Capture the cell that displays the provided text and extract its (x, y) central coordinate. 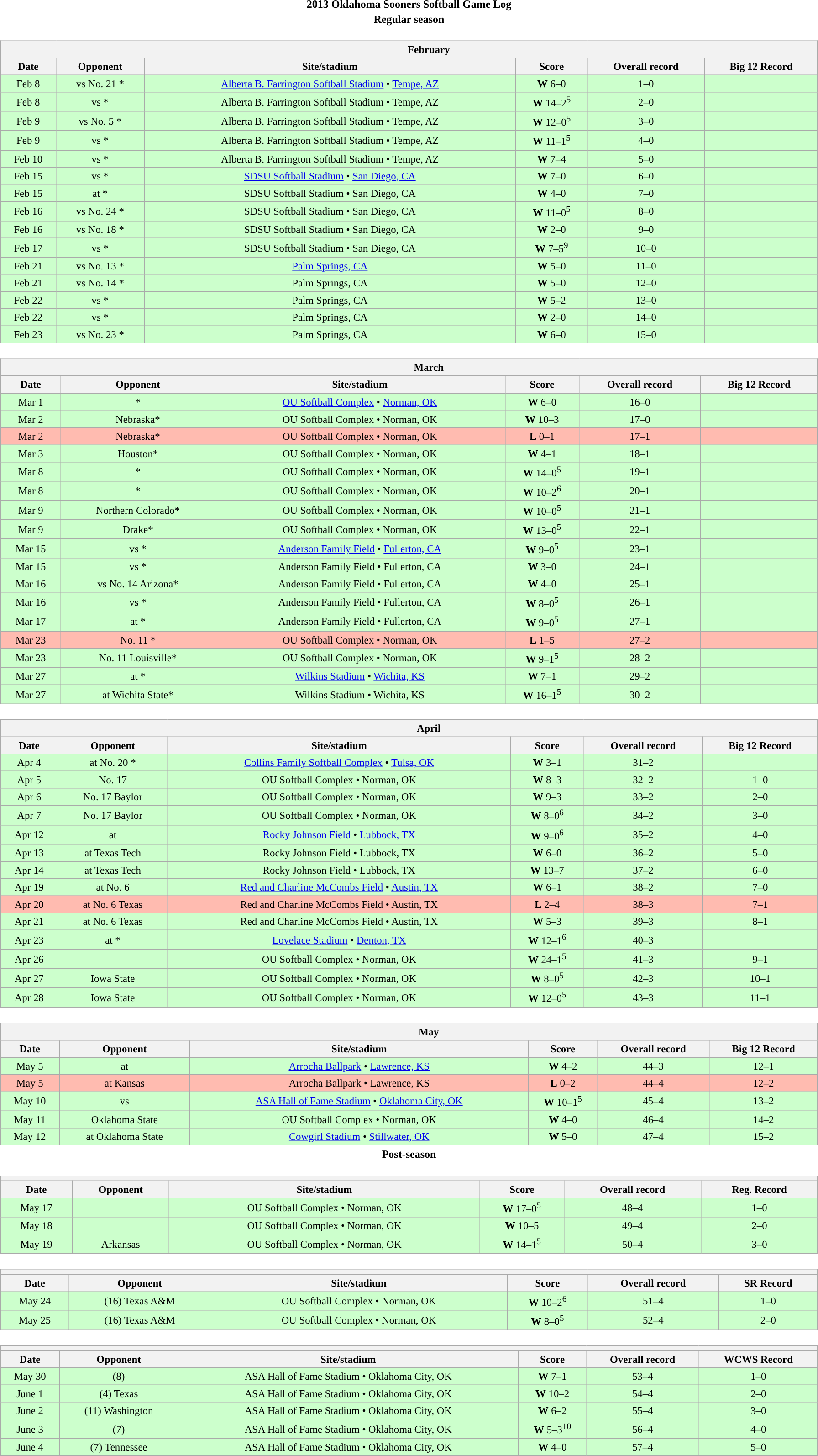
W 10–2 (552, 1393)
Feb 17 (28, 248)
25–1 (640, 584)
Apr 6 (29, 797)
15–2 (763, 1137)
54–4 (643, 1393)
L 0–1 (542, 436)
44–3 (653, 1066)
52–4 (653, 1320)
Apr 13 (29, 853)
9–1 (760, 959)
W 11–05 (551, 211)
Drake* (138, 529)
May 18 (37, 1226)
Apr 7 (29, 815)
Apr 4 (29, 763)
8–1 (760, 922)
Lovelace Stadium • Denton, TX (339, 939)
(7) Tennessee (119, 1447)
W 3–0 (542, 567)
Apr 23 (29, 939)
June 2 (30, 1411)
31–2 (644, 763)
12–1 (763, 1066)
Collins Family Softball Complex • Tulsa, OK (339, 763)
vs No. 14 * (100, 283)
7–1 (760, 904)
19–1 (640, 471)
18–1 (640, 454)
W 10–05 (542, 510)
W 9–06 (547, 834)
W 13–7 (547, 870)
Apr 5 (29, 780)
March (409, 368)
53–4 (643, 1377)
(8) (119, 1377)
W 13–05 (542, 529)
38–2 (644, 887)
49–4 (632, 1226)
11–1 (760, 997)
February (409, 49)
41–3 (644, 959)
37–2 (644, 870)
Apr 19 (29, 887)
44–4 (653, 1083)
May 25 (35, 1320)
33–2 (644, 797)
22–1 (640, 529)
W 11–15 (551, 140)
9–0 (646, 230)
May 10 (30, 1101)
W 16–15 (542, 694)
46–4 (653, 1119)
vs No. 5 * (100, 121)
47–4 (653, 1137)
No. 17 (113, 780)
27–1 (640, 622)
L 1–5 (542, 640)
36–2 (644, 853)
SR Record (768, 1283)
May 19 (37, 1244)
vs No. 24 * (100, 211)
10–0 (646, 248)
56–4 (643, 1429)
48–4 (632, 1208)
11–0 (646, 266)
Cowgirl Stadium • Stillwater, OK (359, 1137)
May 11 (30, 1119)
vs (125, 1101)
W 14–25 (551, 102)
Oklahoma State (125, 1119)
W 3–1 (547, 763)
W 4–1 (542, 454)
16–0 (640, 402)
10–1 (760, 978)
at No. 20 * (113, 763)
Apr 28 (29, 997)
43–3 (644, 997)
14–2 (763, 1119)
W 5–2 (551, 301)
May (409, 1032)
No. 11 Louisville* (138, 658)
vs No. 18 * (100, 230)
at Oklahoma State (125, 1137)
Mar 17 (31, 622)
W 7–59 (551, 248)
W 6–2 (552, 1411)
Reg. Record (760, 1189)
Apr 14 (29, 870)
Arkansas (121, 1244)
55–4 (643, 1411)
Northern Colorado* (138, 510)
13–2 (763, 1101)
Apr 12 (29, 834)
21–1 (640, 510)
Apr 26 (29, 959)
W 8–3 (547, 780)
24–1 (640, 567)
Apr 27 (29, 978)
vs No. 13 * (100, 266)
vs No. 23 * (100, 335)
38–3 (644, 904)
W 5–3 (547, 922)
20–1 (640, 491)
at Kansas (125, 1083)
May 12 (30, 1137)
29–2 (640, 676)
W 17–05 (522, 1208)
50–4 (632, 1244)
May 17 (37, 1208)
WCWS Record (758, 1359)
W 7–0 (551, 176)
W 7–4 (551, 159)
W 8–06 (547, 815)
April (409, 728)
at No. 6 (113, 887)
W 12–16 (547, 939)
12–2 (763, 1083)
12–0 (646, 283)
17–1 (640, 436)
35–2 (644, 834)
L 0–2 (563, 1083)
51–4 (653, 1301)
No. 11 * (138, 640)
June 3 (30, 1429)
26–1 (640, 602)
45–4 (653, 1101)
June 4 (30, 1447)
W 4–2 (563, 1066)
Apr 21 (29, 922)
Feb 23 (28, 335)
Feb 10 (28, 159)
(11) Washington (119, 1411)
57–4 (643, 1447)
Apr 20 (29, 904)
(7) (119, 1429)
W 14–05 (542, 471)
42–3 (644, 978)
W 5–310 (552, 1429)
W 9–3 (547, 797)
28–2 (640, 658)
32–2 (644, 780)
Mar 3 (31, 454)
W 14–15 (522, 1244)
23–1 (640, 549)
W 10–5 (522, 1226)
Mar 1 (31, 402)
May 30 (30, 1377)
June 1 (30, 1393)
27–2 (640, 640)
14–0 (646, 317)
34–2 (644, 815)
vs No. 21 * (100, 84)
W 10–3 (542, 419)
40–3 (644, 939)
15–0 (646, 335)
at Wichita State* (138, 694)
39–3 (644, 922)
W 6–1 (547, 887)
vs No. 14 Arizona* (138, 584)
13–0 (646, 301)
Houston* (138, 454)
17–0 (640, 419)
May 24 (35, 1301)
W 9–15 (542, 658)
W 10–15 (563, 1101)
(4) Texas (119, 1393)
L 2–4 (547, 904)
8–0 (646, 211)
30–2 (640, 694)
W 24–15 (547, 959)
